Scan for the cell matching the given text and deliver its [X, Y] coordinate at center. 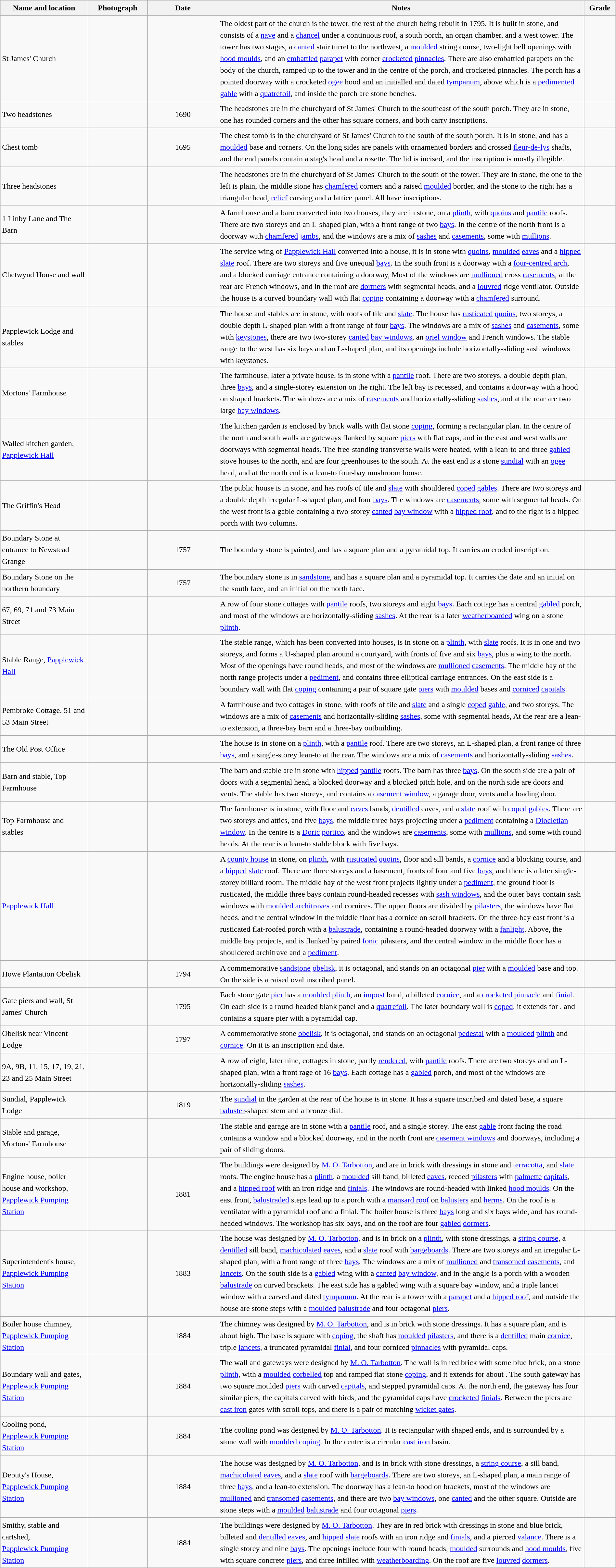
Papplewick Lodge and stables [44, 337]
1819 [183, 1105]
Gate piers and wall, St James' Church [44, 1006]
Smithy, stable and cartshed,Papplewick Pumping Station [44, 1543]
Barn and stable, Top Farmhouse [44, 782]
Date [183, 8]
1795 [183, 1006]
St James' Church [44, 58]
Sundial, Papplewick Lodge [44, 1105]
The Griffin's Head [44, 505]
Photograph [118, 8]
Name and location [44, 8]
1794 [183, 974]
1695 [183, 147]
Boundary Stone on the northern boundary [44, 583]
1690 [183, 114]
Superintendent's house,Papplewick Pumping Station [44, 1273]
Howe Plantation Obelisk [44, 974]
Boundary wall and gates,Papplewick Pumping Station [44, 1386]
1883 [183, 1273]
Walled kitchen garden,Papplewick Hall [44, 449]
9A, 9B, 11, 15, 17, 19, 21, 23 and 25 Main Street [44, 1072]
1881 [183, 1194]
Two headstones [44, 114]
Grade [600, 8]
Engine house, boiler house and workshop,Papplewick Pumping Station [44, 1194]
Boundary Stone at entrance to Newstead Grange [44, 550]
Chetwynd House and wall [44, 275]
Pembroke Cottage. 51 and 53 Main Street [44, 716]
Stable and garage,Mortons' Farmhouse [44, 1138]
Top Farmhouse and stables [44, 827]
The boundary stone is painted, and has a square plan and a pyramidal top. It carries an eroded inscription. [401, 550]
1797 [183, 1039]
1 Linby Lane and The Barn [44, 225]
Notes [401, 8]
Obelisk near Vincent Lodge [44, 1039]
Three headstones [44, 186]
Chest tomb [44, 147]
67, 69, 71 and 73 Main Street [44, 616]
The Old Post Office [44, 749]
Boiler house chimney,Papplewick Pumping Station [44, 1336]
Cooling pond,Papplewick Pumping Station [44, 1436]
Papplewick Hall [44, 906]
Deputy's House,Papplewick Pumping Station [44, 1487]
Stable Range, Papplewick Hall [44, 666]
Mortons' Farmhouse [44, 393]
